Return the (X, Y) coordinate for the center point of the cell that contains the specified text.  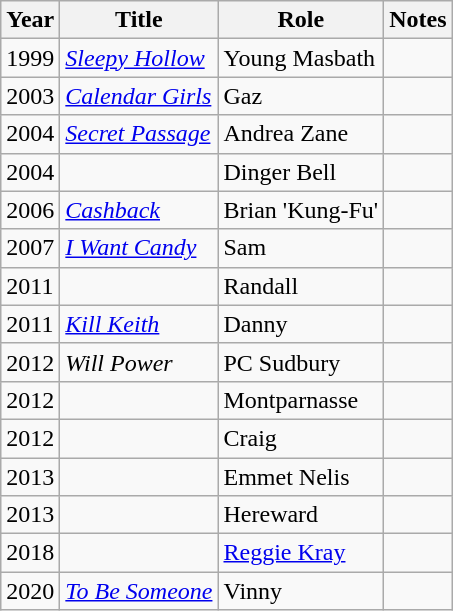
Randall (301, 286)
Kill Keith (139, 324)
Hereward (301, 515)
Title (139, 20)
Craig (301, 438)
Dinger Bell (301, 172)
Gaz (301, 96)
Danny (301, 324)
2018 (30, 553)
Reggie Kray (301, 553)
Emmet Nelis (301, 477)
Brian 'Kung-Fu' (301, 210)
Sam (301, 248)
Role (301, 20)
2020 (30, 591)
Year (30, 20)
2007 (30, 248)
Calendar Girls (139, 96)
I Want Candy (139, 248)
2006 (30, 210)
Notes (418, 20)
PC Sudbury (301, 362)
2003 (30, 96)
Young Masbath (301, 58)
1999 (30, 58)
Cashback (139, 210)
To Be Someone (139, 591)
Will Power (139, 362)
Sleepy Hollow (139, 58)
Montparnasse (301, 400)
Secret Passage (139, 134)
Andrea Zane (301, 134)
Vinny (301, 591)
